Locate the cell with the specified text and output its [X, Y] center coordinate. 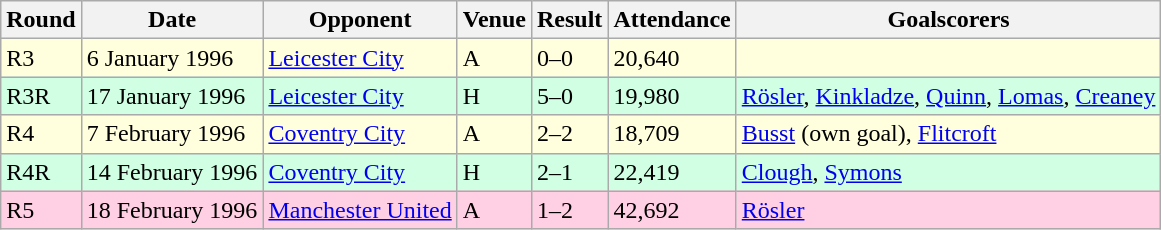
19,980 [672, 96]
5–0 [569, 96]
Round [41, 20]
R3R [41, 96]
Venue [494, 20]
7 February 1996 [172, 134]
1–2 [569, 210]
R5 [41, 210]
R4R [41, 172]
18,709 [672, 134]
17 January 1996 [172, 96]
Rösler [948, 210]
Manchester United [360, 210]
Opponent [360, 20]
Date [172, 20]
R4 [41, 134]
Busst (own goal), Flitcroft [948, 134]
R3 [41, 58]
Goalscorers [948, 20]
Rösler, Kinkladze, Quinn, Lomas, Creaney [948, 96]
Result [569, 20]
14 February 1996 [172, 172]
22,419 [672, 172]
2–1 [569, 172]
20,640 [672, 58]
2–2 [569, 134]
18 February 1996 [172, 210]
Attendance [672, 20]
42,692 [672, 210]
0–0 [569, 58]
6 January 1996 [172, 58]
Clough, Symons [948, 172]
